Locate the cell with the specified text and output its (x, y) center coordinate. 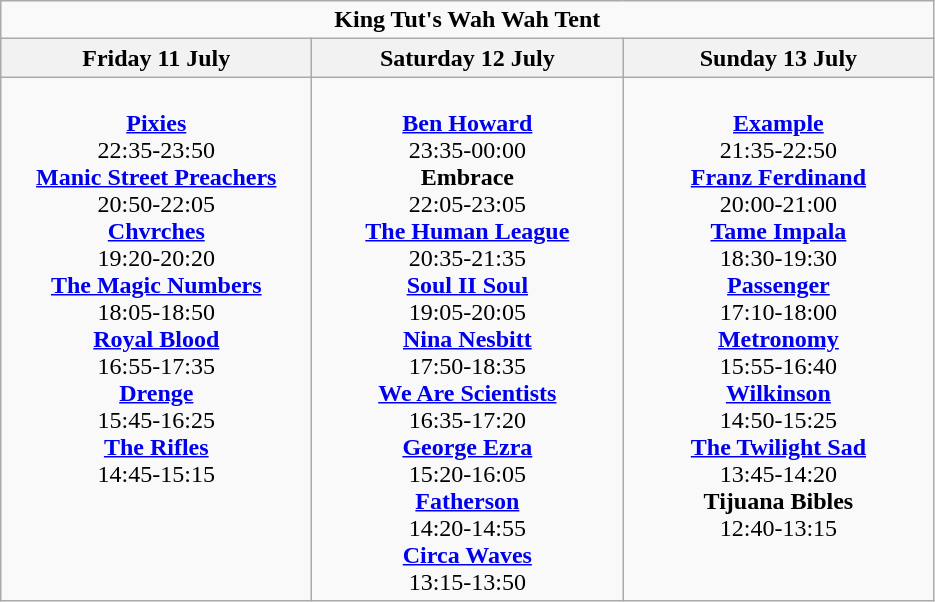
Saturday 12 July (468, 58)
King Tut's Wah Wah Tent (468, 20)
Friday 11 July (156, 58)
Sunday 13 July (778, 58)
